Search for the cell housing the specified text and yield its [x, y] center coordinate. 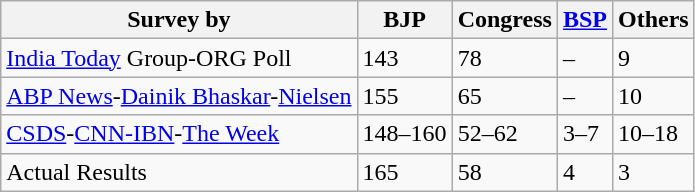
65 [504, 96]
BSP [584, 20]
58 [504, 172]
155 [404, 96]
9 [653, 58]
78 [504, 58]
10–18 [653, 134]
India Today Group-ORG Poll [179, 58]
52–62 [504, 134]
Others [653, 20]
Congress [504, 20]
143 [404, 58]
3 [653, 172]
10 [653, 96]
4 [584, 172]
148–160 [404, 134]
165 [404, 172]
Actual Results [179, 172]
CSDS-CNN-IBN-The Week [179, 134]
BJP [404, 20]
3–7 [584, 134]
ABP News-Dainik Bhaskar-Nielsen [179, 96]
Survey by [179, 20]
